Detect which cell encompasses the target text, then output its [x, y] center coordinate. 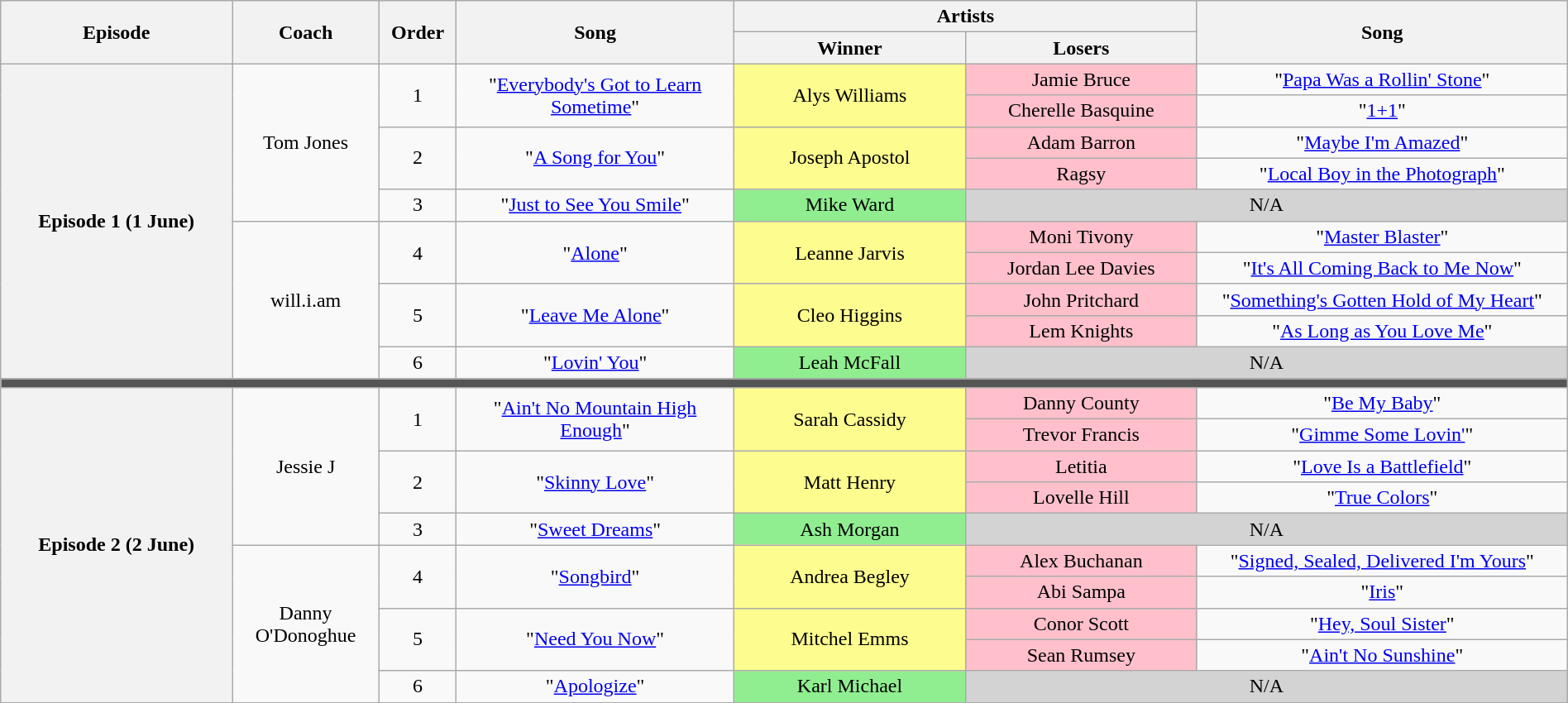
"Hey, Soul Sister" [1382, 624]
John Pritchard [1081, 299]
Winner [850, 48]
Trevor Francis [1081, 435]
Abi Sampa [1081, 592]
Episode 1 (1 June) [117, 222]
"Skinny Love" [595, 482]
"Be My Baby" [1382, 404]
"Gimme Some Lovin'" [1382, 435]
"Master Blaster" [1382, 237]
Ragsy [1081, 174]
will.i.am [306, 299]
Mike Ward [850, 205]
Karl Michael [850, 686]
"Ain't No Mountain High Enough" [595, 419]
"Leave Me Alone" [595, 315]
Cherelle Basquine [1081, 111]
"A Song for You" [595, 158]
Mitchel Emms [850, 639]
Alys Williams [850, 95]
"Papa Was a Rollin' Stone" [1382, 79]
"Local Boy in the Photograph" [1382, 174]
Sean Rumsey [1081, 655]
Losers [1081, 48]
Lovelle Hill [1081, 498]
"Apologize" [595, 686]
"Maybe I'm Amazed" [1382, 142]
"Signed, Sealed, Delivered I'm Yours" [1382, 561]
Andrea Begley [850, 576]
Episode [117, 32]
Order [418, 32]
"Something's Gotten Hold of My Heart" [1382, 299]
Alex Buchanan [1081, 561]
Adam Barron [1081, 142]
Leanne Jarvis [850, 252]
Moni Tivony [1081, 237]
Episode 2 (2 June) [117, 546]
"As Long as You Love Me" [1382, 331]
"Everybody's Got to Learn Sometime" [595, 95]
"Sweet Dreams" [595, 529]
Matt Henry [850, 482]
Jamie Bruce [1081, 79]
"Iris" [1382, 592]
"True Colors" [1382, 498]
Leah McFall [850, 362]
Lem Knights [1081, 331]
Conor Scott [1081, 624]
"Just to See You Smile" [595, 205]
"Need You Now" [595, 639]
Tom Jones [306, 142]
Joseph Apostol [850, 158]
"Love Is a Battlefield" [1382, 466]
"Ain't No Sunshine" [1382, 655]
Danny O'Donoghue [306, 624]
Jessie J [306, 466]
Ash Morgan [850, 529]
"Lovin' You" [595, 362]
Cleo Higgins [850, 315]
"1+1" [1382, 111]
Artists [966, 17]
"Songbird" [595, 576]
"Alone" [595, 252]
"It's All Coming Back to Me Now" [1382, 268]
Sarah Cassidy [850, 419]
Jordan Lee Davies [1081, 268]
Coach [306, 32]
Letitia [1081, 466]
Danny County [1081, 404]
